Return the (x, y) coordinate for the center point of the cell that contains the specified text.  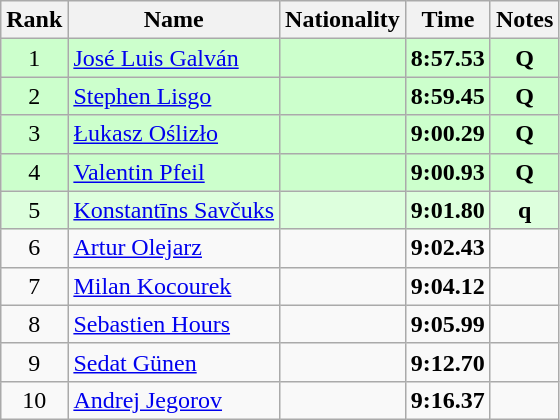
Sebastien Hours (174, 324)
Milan Kocourek (174, 286)
2 (34, 96)
Łukasz Oślizło (174, 134)
8:59.45 (448, 96)
8:57.53 (448, 58)
4 (34, 172)
Artur Olejarz (174, 248)
Notes (524, 20)
3 (34, 134)
Valentin Pfeil (174, 172)
Konstantīns Savčuks (174, 210)
9:00.93 (448, 172)
9:02.43 (448, 248)
9:05.99 (448, 324)
Stephen Lisgo (174, 96)
9:04.12 (448, 286)
9 (34, 362)
q (524, 210)
Name (174, 20)
5 (34, 210)
Time (448, 20)
José Luis Galván (174, 58)
9:00.29 (448, 134)
9:16.37 (448, 400)
10 (34, 400)
9:12.70 (448, 362)
9:01.80 (448, 210)
Rank (34, 20)
8 (34, 324)
7 (34, 286)
Sedat Günen (174, 362)
Andrej Jegorov (174, 400)
Nationality (343, 20)
1 (34, 58)
6 (34, 248)
